Return (X, Y) of the center of cell containing provided text 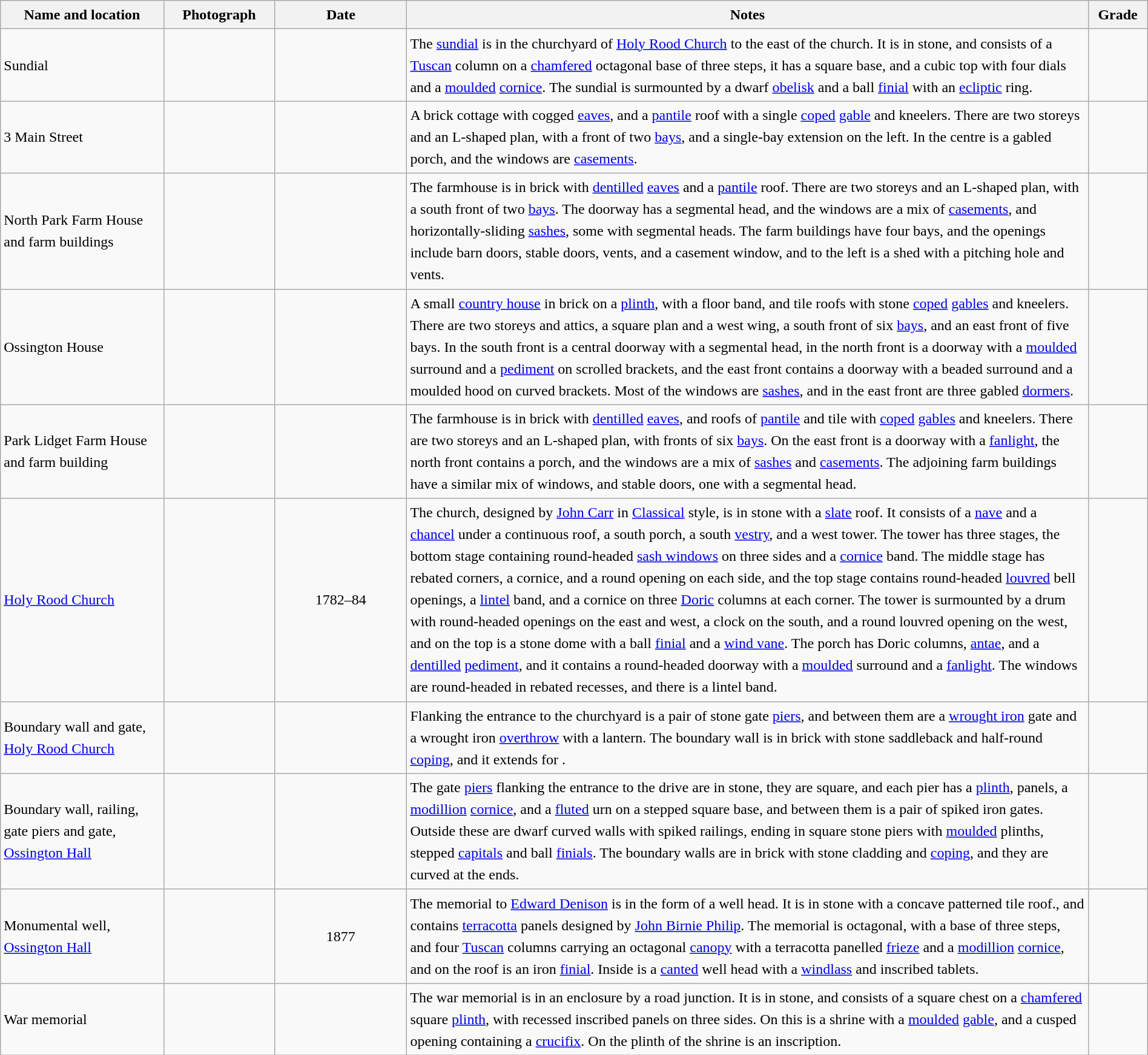
1877 (341, 936)
1782–84 (341, 600)
Boundary wall and gate,Holy Rood Church (82, 738)
Notes (747, 15)
Holy Rood Church (82, 600)
War memorial (82, 1019)
Monumental well, Ossington Hall (82, 936)
Grade (1118, 15)
North Park Farm House and farm buildings (82, 231)
Name and location (82, 15)
Date (341, 15)
Ossington House (82, 346)
Photograph (219, 15)
Park Lidget Farm House and farm building (82, 452)
Sundial (82, 65)
3 Main Street (82, 137)
Boundary wall, railing, gate piers and gate, Ossington Hall (82, 831)
